Detect which cell encompasses the target text, then output its (X, Y) center coordinate. 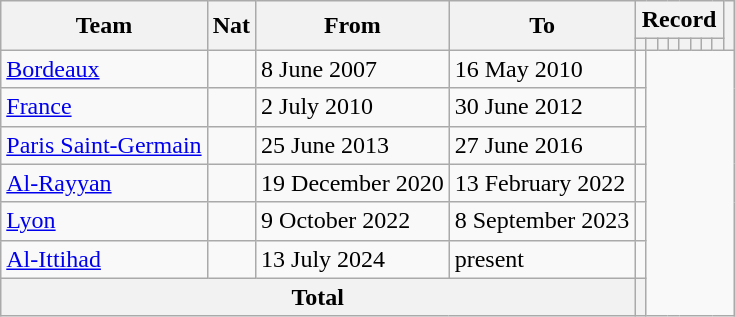
France (104, 107)
Paris Saint-Germain (104, 145)
30 June 2012 (542, 107)
9 October 2022 (353, 221)
From (353, 26)
Al-Ittihad (104, 259)
To (542, 26)
16 May 2010 (542, 69)
25 June 2013 (353, 145)
present (542, 259)
27 June 2016 (542, 145)
Team (104, 26)
8 June 2007 (353, 69)
13 July 2024 (353, 259)
Nat (231, 26)
Total (318, 297)
19 December 2020 (353, 183)
Bordeaux (104, 69)
Lyon (104, 221)
8 September 2023 (542, 221)
Al-Rayyan (104, 183)
Record (679, 20)
2 July 2010 (353, 107)
13 February 2022 (542, 183)
